Extract the [X, Y] coordinate from the center of the cell holding the provided text.  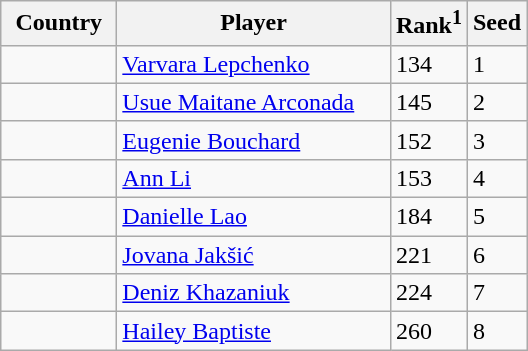
Country [59, 24]
8 [496, 331]
145 [428, 102]
Varvara Lepchenko [254, 64]
5 [496, 217]
Danielle Lao [254, 217]
3 [496, 140]
152 [428, 140]
260 [428, 331]
Deniz Khazaniuk [254, 293]
Rank1 [428, 24]
4 [496, 178]
224 [428, 293]
Jovana Jakšić [254, 255]
2 [496, 102]
Ann Li [254, 178]
7 [496, 293]
Seed [496, 24]
Hailey Baptiste [254, 331]
Player [254, 24]
1 [496, 64]
Usue Maitane Arconada [254, 102]
221 [428, 255]
134 [428, 64]
Eugenie Bouchard [254, 140]
153 [428, 178]
184 [428, 217]
6 [496, 255]
